Return the [x, y] coordinate for the center point of the cell that contains the specified text.  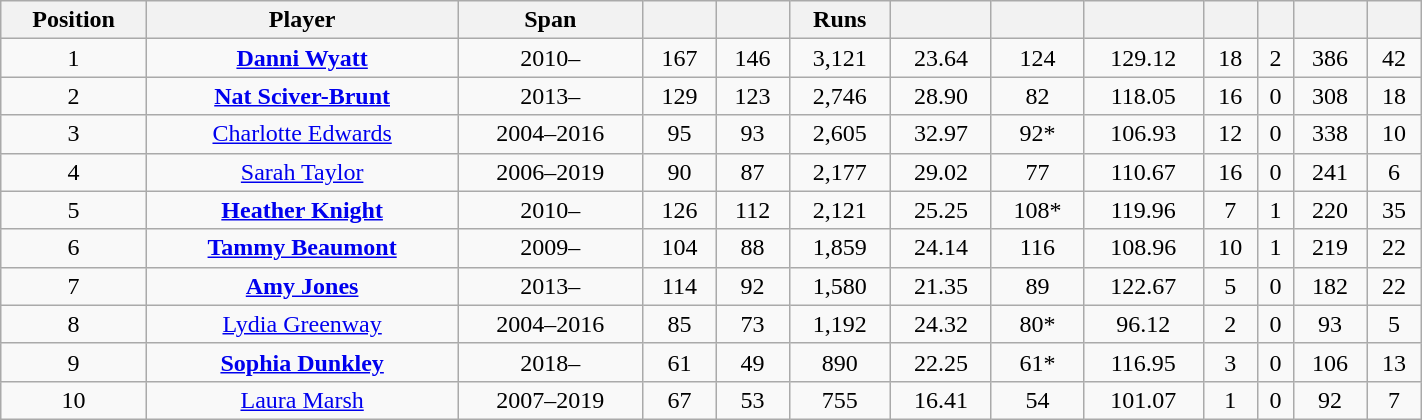
54 [1037, 400]
80* [1037, 324]
8 [74, 324]
2,746 [840, 96]
1,859 [840, 248]
Position [74, 20]
116 [1037, 248]
119.96 [1143, 210]
4 [74, 172]
Tammy Beaumont [302, 248]
Laura Marsh [302, 400]
129.12 [1143, 58]
25.25 [940, 210]
Nat Sciver-Brunt [302, 96]
Amy Jones [302, 286]
755 [840, 400]
124 [1037, 58]
85 [680, 324]
308 [1330, 96]
92* [1037, 134]
2,177 [840, 172]
87 [752, 172]
61* [1037, 362]
82 [1037, 96]
219 [1330, 248]
2009– [550, 248]
2007–2019 [550, 400]
129 [680, 96]
220 [1330, 210]
123 [752, 96]
1,580 [840, 286]
182 [1330, 286]
Charlotte Edwards [302, 134]
386 [1330, 58]
890 [840, 362]
Runs [840, 20]
167 [680, 58]
101.07 [1143, 400]
53 [752, 400]
338 [1330, 134]
95 [680, 134]
96.12 [1143, 324]
24.14 [940, 248]
108* [1037, 210]
16.41 [940, 400]
2,121 [840, 210]
13 [1394, 362]
146 [752, 58]
21.35 [940, 286]
67 [680, 400]
2018– [550, 362]
89 [1037, 286]
118.05 [1143, 96]
3,121 [840, 58]
88 [752, 248]
Player [302, 20]
Span [550, 20]
241 [1330, 172]
49 [752, 362]
61 [680, 362]
90 [680, 172]
108.96 [1143, 248]
9 [74, 362]
12 [1230, 134]
35 [1394, 210]
24.32 [940, 324]
22.25 [940, 362]
29.02 [940, 172]
Heather Knight [302, 210]
106.93 [1143, 134]
122.67 [1143, 286]
Sarah Taylor [302, 172]
116.95 [1143, 362]
Danni Wyatt [302, 58]
73 [752, 324]
104 [680, 248]
114 [680, 286]
106 [1330, 362]
2006–2019 [550, 172]
23.64 [940, 58]
32.97 [940, 134]
126 [680, 210]
112 [752, 210]
110.67 [1143, 172]
Lydia Greenway [302, 324]
Sophia Dunkley [302, 362]
28.90 [940, 96]
1,192 [840, 324]
2,605 [840, 134]
42 [1394, 58]
77 [1037, 172]
